Output the (x, y) coordinate of the center of the cell containing the given text.  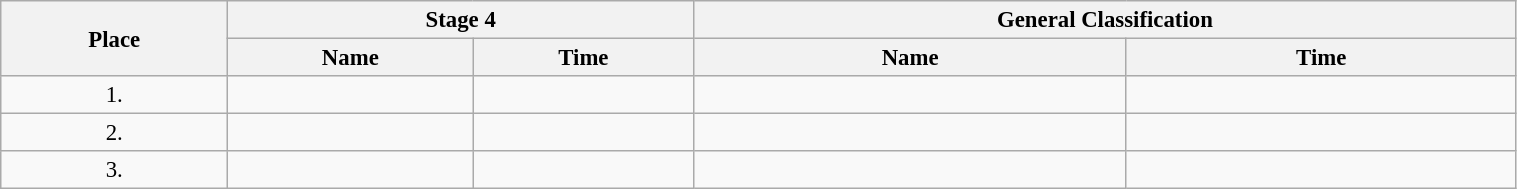
General Classification (1105, 20)
2. (114, 133)
1. (114, 95)
Place (114, 38)
Stage 4 (461, 20)
3. (114, 170)
